Search for the cell housing the specified text and yield its (x, y) center coordinate. 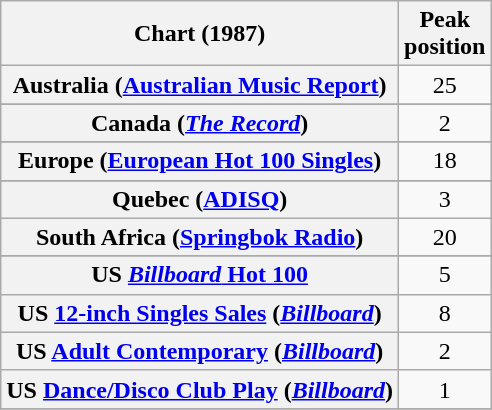
Quebec (ADISQ) (200, 199)
South Africa (Springbok Radio) (200, 237)
US Dance/Disco Club Play (Billboard) (200, 389)
1 (445, 389)
US Billboard Hot 100 (200, 275)
3 (445, 199)
US Adult Contemporary (Billboard) (200, 351)
Canada (The Record) (200, 123)
20 (445, 237)
Chart (1987) (200, 34)
Australia (Australian Music Report) (200, 85)
US 12-inch Singles Sales (Billboard) (200, 313)
5 (445, 275)
18 (445, 161)
8 (445, 313)
25 (445, 85)
Peakposition (445, 34)
Europe (European Hot 100 Singles) (200, 161)
